From the cell containing the given text, extract its center point as [X, Y] coordinate. 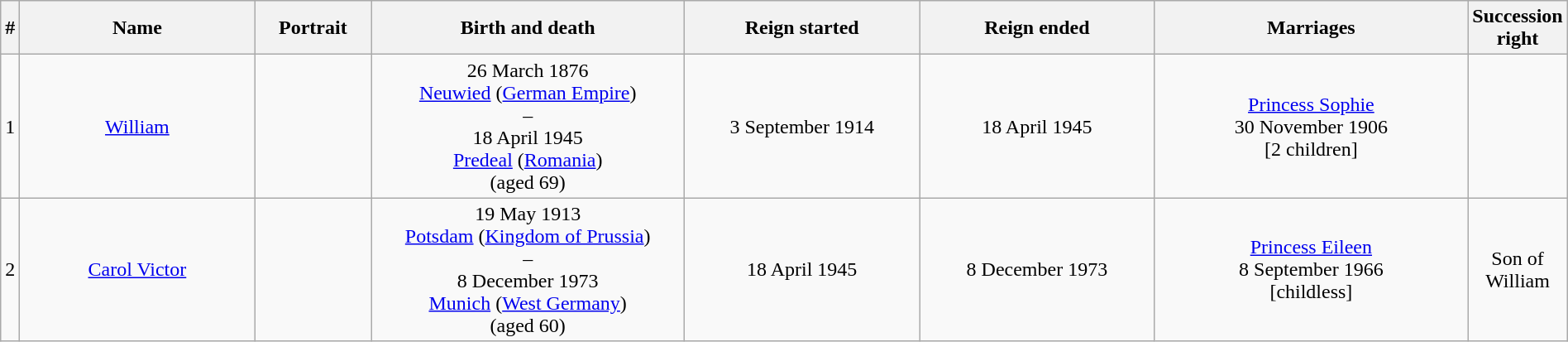
Marriages [1312, 28]
2 [10, 270]
# [10, 28]
1 [10, 126]
Succession right [1518, 28]
Princess Sophie30 November 1906[2 children] [1312, 126]
26 March 1876Neuwied (German Empire)–18 April 1945Predeal (Romania)(aged 69) [528, 126]
Birth and death [528, 28]
Reign started [802, 28]
Reign ended [1037, 28]
Princess Eileen8 September 1966[childless] [1312, 270]
William [137, 126]
19 May 1913Potsdam (Kingdom of Prussia)–8 December 1973Munich (West Germany)(aged 60) [528, 270]
8 December 1973 [1037, 270]
Name [137, 28]
3 September 1914 [802, 126]
Carol Victor [137, 270]
Portrait [313, 28]
Son ofWilliam [1518, 270]
